Provide the (X, Y) coordinate of the cell's center where the given text is located.  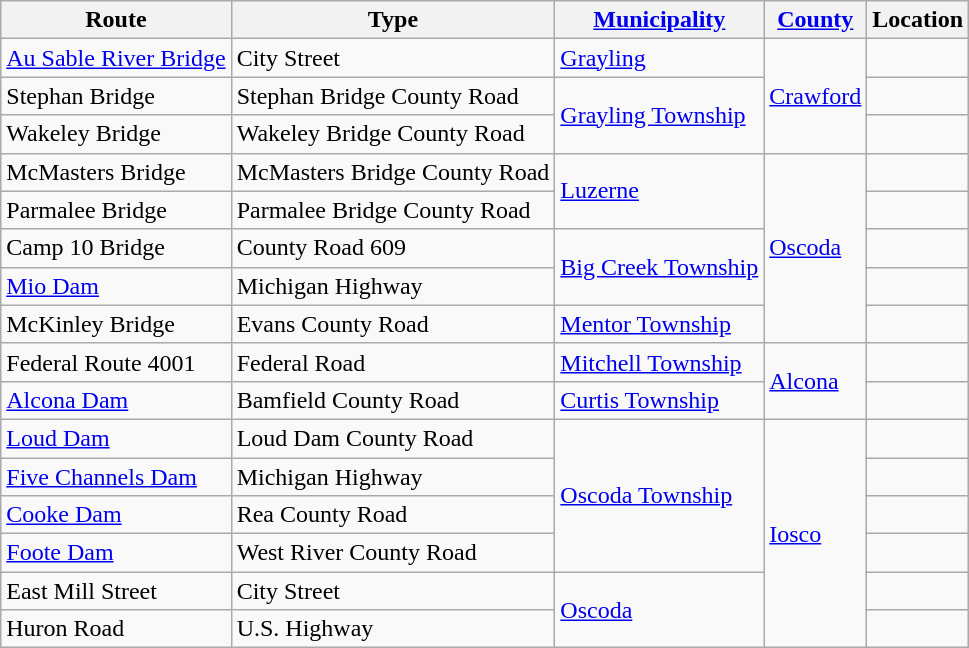
Foote Dam (116, 553)
McKinley Bridge (116, 324)
McMasters Bridge (116, 172)
Luzerne (660, 191)
Oscoda Township (660, 495)
Big Creek Township (660, 267)
Grayling (660, 58)
U.S. Highway (393, 629)
Iosco (816, 533)
East Mill Street (116, 591)
Route (116, 20)
Rea County Road (393, 515)
West River County Road (393, 553)
Parmalee Bridge (116, 210)
Location (918, 20)
Crawford (816, 96)
Alcona Dam (116, 400)
Parmalee Bridge County Road (393, 210)
McMasters Bridge County Road (393, 172)
Five Channels Dam (116, 477)
Grayling Township (660, 115)
Stephan Bridge County Road (393, 96)
Municipality (660, 20)
Mio Dam (116, 286)
Evans County Road (393, 324)
County (816, 20)
Stephan Bridge (116, 96)
Cooke Dam (116, 515)
Wakeley Bridge County Road (393, 134)
Bamfield County Road (393, 400)
Federal Route 4001 (116, 362)
Camp 10 Bridge (116, 248)
Au Sable River Bridge (116, 58)
Curtis Township (660, 400)
Wakeley Bridge (116, 134)
Huron Road (116, 629)
Loud Dam County Road (393, 438)
Federal Road (393, 362)
Mitchell Township (660, 362)
Loud Dam (116, 438)
Alcona (816, 381)
Type (393, 20)
County Road 609 (393, 248)
Mentor Township (660, 324)
